For the text-containing cell, return its midpoint in [X, Y] coordinate format. 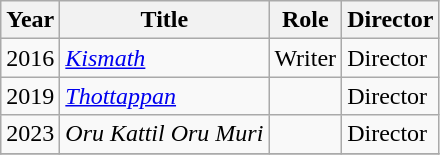
2019 [30, 96]
2023 [30, 134]
Role [306, 20]
Title [164, 20]
Thottappan [164, 96]
2016 [30, 58]
Kismath [164, 58]
Writer [306, 58]
Year [30, 20]
Oru Kattil Oru Muri [164, 134]
